Provide the [X, Y] coordinate of the cell's center where the given text is located.  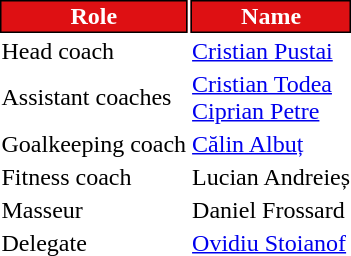
Assistant coaches [94, 98]
Head coach [94, 51]
Role [94, 16]
Fitness coach [94, 177]
Masseur [94, 210]
Goalkeeping coach [94, 144]
